Return the [x, y] coordinate for the center point of the cell that contains the specified text.  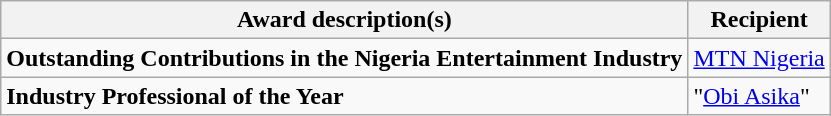
Recipient [759, 20]
"Obi Asika" [759, 96]
MTN Nigeria [759, 58]
Industry Professional of the Year [344, 96]
Outstanding Contributions in the Nigeria Entertainment Industry [344, 58]
Award description(s) [344, 20]
